Capture the cell that displays the provided text and extract its [X, Y] central coordinate. 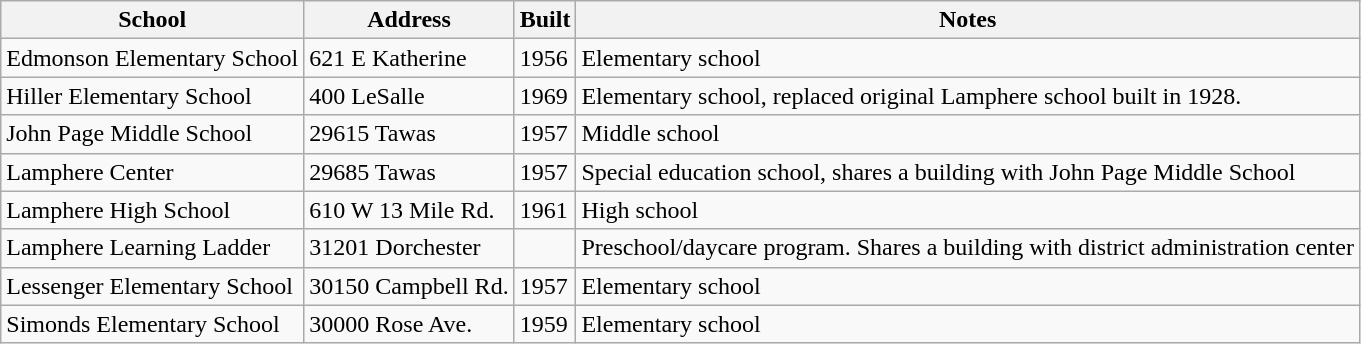
Preschool/daycare program. Shares a building with district administration center [968, 248]
Lamphere Center [152, 172]
Address [409, 20]
30150 Campbell Rd. [409, 286]
29685 Tawas [409, 172]
Special education school, shares a building with John Page Middle School [968, 172]
School [152, 20]
Lamphere High School [152, 210]
Elementary school, replaced original Lamphere school built in 1928. [968, 96]
Lessenger Elementary School [152, 286]
Hiller Elementary School [152, 96]
Lamphere Learning Ladder [152, 248]
High school [968, 210]
400 LeSalle [409, 96]
Middle school [968, 134]
Simonds Elementary School [152, 324]
1969 [545, 96]
30000 Rose Ave. [409, 324]
Notes [968, 20]
Built [545, 20]
1959 [545, 324]
610 W 13 Mile Rd. [409, 210]
31201 Dorchester [409, 248]
John Page Middle School [152, 134]
29615 Tawas [409, 134]
1961 [545, 210]
621 E Katherine [409, 58]
Edmonson Elementary School [152, 58]
1956 [545, 58]
